Locate the cell with the specified text and output its (X, Y) center coordinate. 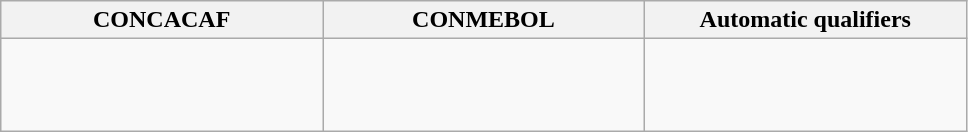
CONMEBOL (484, 20)
CONCACAF (162, 20)
Automatic qualifiers (805, 20)
